Scan for the cell matching the given text and deliver its (x, y) coordinate at center. 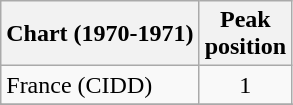
Chart (1970-1971) (100, 34)
France (CIDD) (100, 85)
1 (245, 85)
Peakposition (245, 34)
